Scan for the cell matching the given text and deliver its [x, y] coordinate at center. 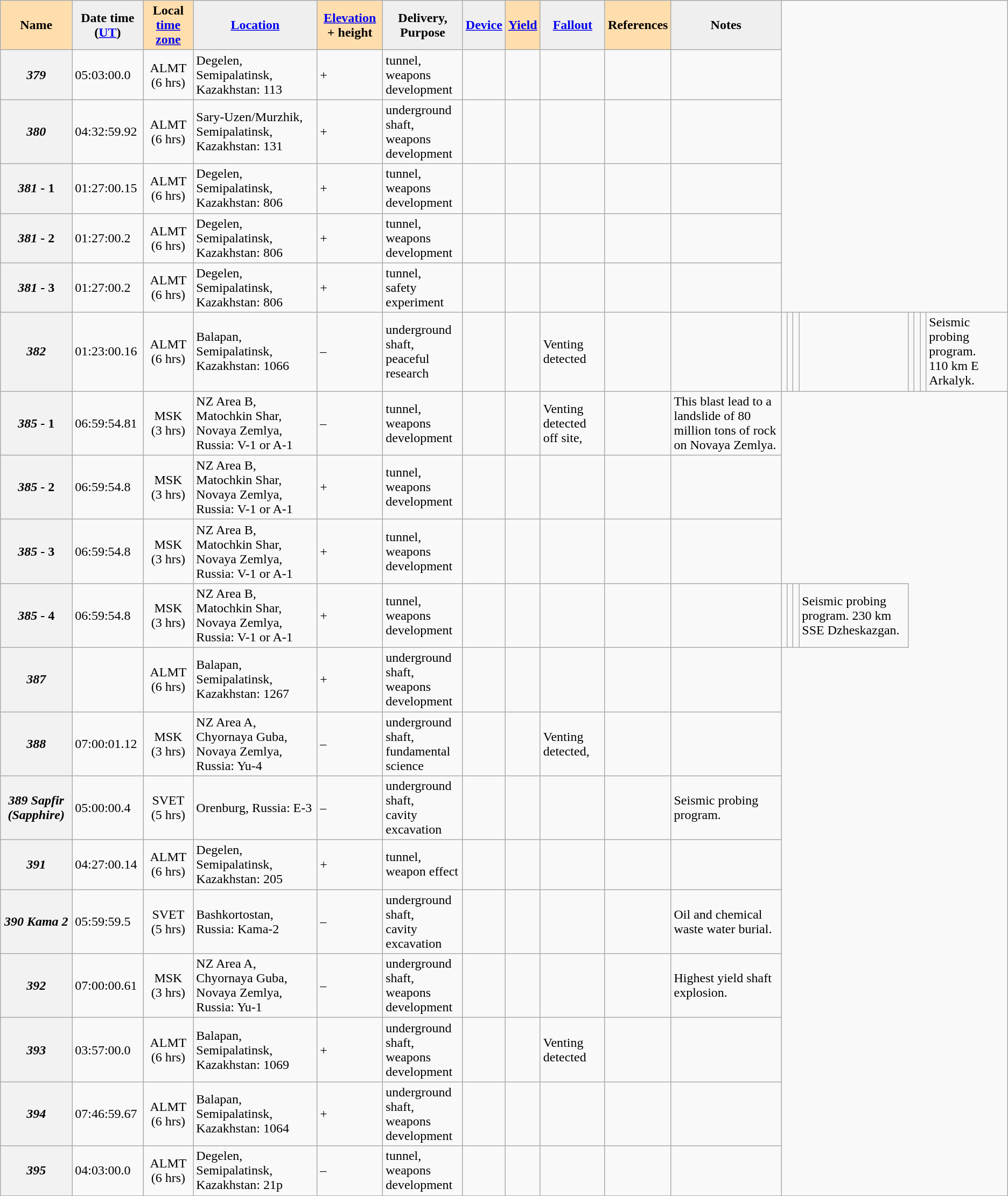
underground shaft,fundamental science [423, 744]
395 [37, 1171]
381 - 2 [37, 238]
05:00:00.4 [108, 808]
391 [37, 865]
379 [37, 75]
06:59:54.81 [108, 423]
385 - 1 [37, 423]
Highest yield shaft explosion. [726, 985]
Balapan, Semipalatinsk, Kazakhstan: 1267 [255, 680]
385 - 2 [37, 487]
380 [37, 131]
Name [37, 25]
Yield [522, 25]
390 Kama 2 [37, 922]
385 - 4 [37, 615]
Balapan, Semipalatinsk, Kazakhstan: 1069 [255, 1050]
Venting detected, [572, 744]
Bashkortostan, Russia: Kama-2 [255, 922]
387 [37, 680]
01:23:00.16 [108, 352]
Degelen, Semipalatinsk, Kazakhstan: 21p [255, 1171]
Balapan, Semipalatinsk, Kazakhstan: 1066 [255, 352]
Fallout [572, 25]
NZ Area A, Chyornaya Guba, Novaya Zemlya, Russia: Yu-4 [255, 744]
394 [37, 1114]
Delivery, Purpose [423, 25]
382 [37, 352]
Oil and chemical waste water burial. [726, 922]
07:00:01.12 [108, 744]
Sary-Uzen/Murzhik, Semipalatinsk, Kazakhstan: 131 [255, 131]
385 - 3 [37, 551]
Degelen, Semipalatinsk, Kazakhstan: 113 [255, 75]
Date time (UT) [108, 25]
Device [484, 25]
04:27:00.14 [108, 865]
04:32:59.92 [108, 131]
tunnel,weapon effect [423, 865]
388 [37, 744]
393 [37, 1050]
Seismic probing program. 110 km E Arkalyk. [967, 352]
05:03:00.0 [108, 75]
Local time zone [168, 25]
07:46:59.67 [108, 1114]
03:57:00.0 [108, 1050]
Balapan, Semipalatinsk, Kazakhstan: 1064 [255, 1114]
392 [37, 985]
This blast lead to a landslide of 80 million tons of rock on Novaya Zemlya. [726, 423]
Elevation + height [350, 25]
NZ Area A, Chyornaya Guba, Novaya Zemlya, Russia: Yu-1 [255, 985]
underground shaft,peaceful research [423, 352]
05:59:59.5 [108, 922]
Seismic probing program. [726, 808]
381 - 3 [37, 288]
Degelen, Semipalatinsk, Kazakhstan: 205 [255, 865]
Seismic probing program. 230 km SSE Dzheskazgan. [854, 615]
01:27:00.15 [108, 188]
381 - 1 [37, 188]
Orenburg, Russia: E-3 [255, 808]
04:03:00.0 [108, 1171]
Venting detected off site, [572, 423]
Location [255, 25]
07:00:00.61 [108, 985]
389 Sapfir (Sapphire) [37, 808]
References [638, 25]
tunnel,safety experiment [423, 288]
Notes [726, 25]
